For the text-containing cell, return its midpoint in (X, Y) coordinate format. 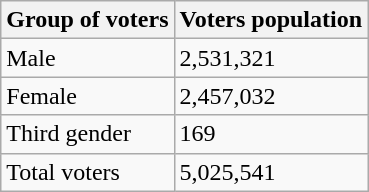
2,457,032 (271, 96)
Female (88, 96)
169 (271, 134)
2,531,321 (271, 58)
Total voters (88, 172)
Group of voters (88, 20)
Third gender (88, 134)
Voters population (271, 20)
5,025,541 (271, 172)
Male (88, 58)
